Search for the cell housing the specified text and yield its [X, Y] center coordinate. 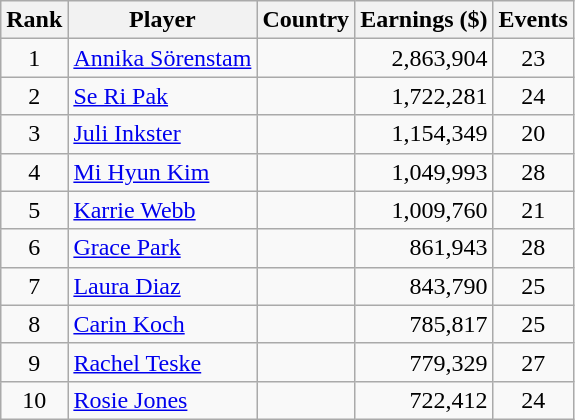
779,329 [424, 362]
843,790 [424, 286]
4 [34, 172]
7 [34, 286]
722,412 [424, 400]
10 [34, 400]
Karrie Webb [162, 210]
1,154,349 [424, 134]
1,009,760 [424, 210]
6 [34, 248]
Player [162, 20]
1 [34, 58]
27 [533, 362]
Events [533, 20]
Earnings ($) [424, 20]
21 [533, 210]
5 [34, 210]
Laura Diaz [162, 286]
23 [533, 58]
1,049,993 [424, 172]
785,817 [424, 324]
2 [34, 96]
Country [306, 20]
Mi Hyun Kim [162, 172]
20 [533, 134]
Se Ri Pak [162, 96]
Grace Park [162, 248]
Rachel Teske [162, 362]
861,943 [424, 248]
2,863,904 [424, 58]
Juli Inkster [162, 134]
9 [34, 362]
3 [34, 134]
Annika Sörenstam [162, 58]
8 [34, 324]
Rank [34, 20]
Rosie Jones [162, 400]
1,722,281 [424, 96]
Carin Koch [162, 324]
